Search for the cell housing the specified text and yield its [X, Y] center coordinate. 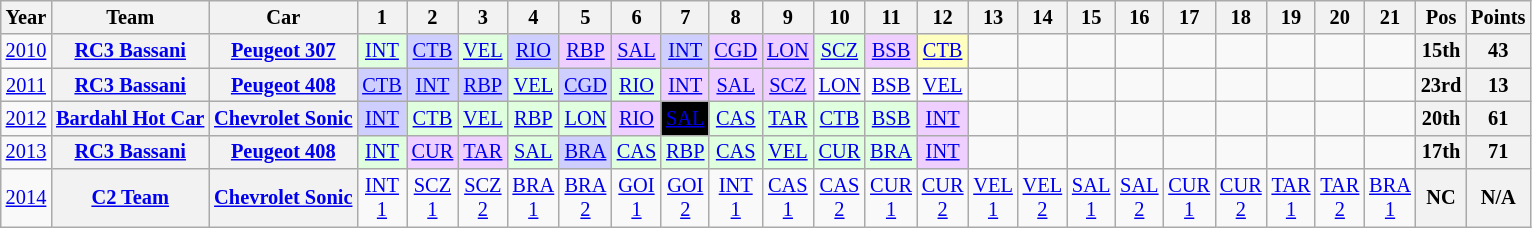
C2 Team [130, 198]
VEL1 [992, 198]
Car [283, 17]
2012 [26, 118]
10 [840, 17]
7 [685, 17]
17 [1189, 17]
Pos [1441, 17]
2014 [26, 198]
16 [1139, 17]
4 [534, 17]
VEL2 [1042, 198]
19 [1292, 17]
18 [1241, 17]
SCZ1 [433, 198]
61 [1498, 118]
21 [1390, 17]
GOI1 [636, 198]
6 [636, 17]
Peugeot 307 [283, 51]
3 [482, 17]
TAR1 [1292, 198]
2013 [26, 152]
43 [1498, 51]
BRA2 [586, 198]
CAS1 [788, 198]
SAL2 [1139, 198]
Points [1498, 17]
20 [1340, 17]
N/A [1498, 198]
Year [26, 17]
17th [1441, 152]
Team [130, 17]
9 [788, 17]
NC [1441, 198]
15 [1091, 17]
11 [891, 17]
20th [1441, 118]
2010 [26, 51]
1 [382, 17]
23rd [1441, 85]
15th [1441, 51]
2 [433, 17]
CAS2 [840, 198]
14 [1042, 17]
71 [1498, 152]
SCZ2 [482, 198]
Bardahl Hot Car [130, 118]
8 [736, 17]
TAR2 [1340, 198]
GOI2 [685, 198]
2011 [26, 85]
12 [943, 17]
5 [586, 17]
SAL1 [1091, 198]
